Determine the (x, y) coordinate at the center of the cell enclosing the given text.  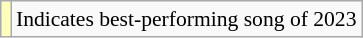
Indicates best-performing song of 2023 (186, 19)
